Find where the given text appears and provide that cell's center as [x, y] coordinate. 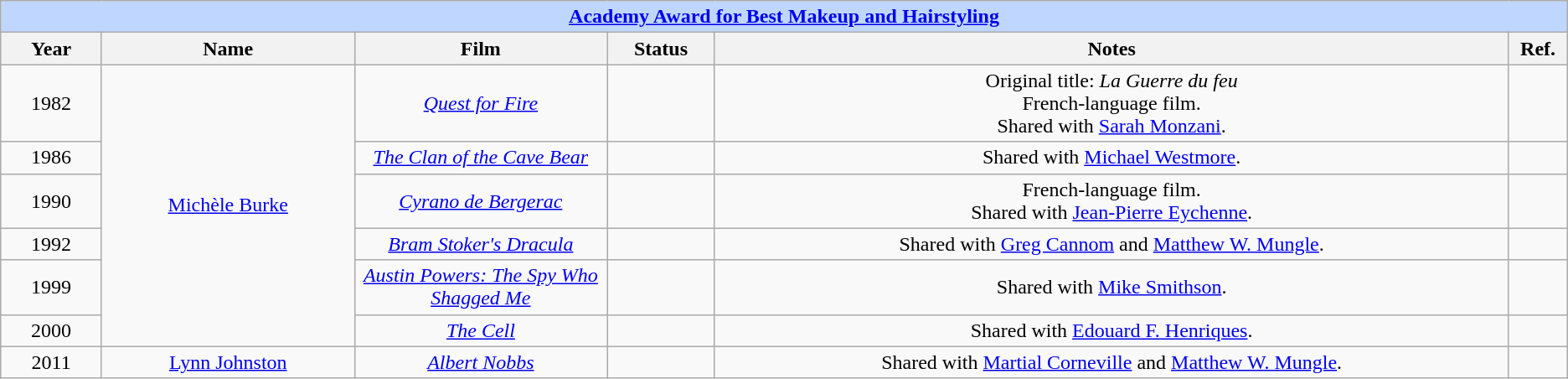
Name [228, 49]
Shared with Greg Cannom and Matthew W. Mungle. [1112, 244]
1999 [52, 287]
The Cell [481, 330]
Shared with Mike Smithson. [1112, 287]
Year [52, 49]
1992 [52, 244]
Bram Stoker's Dracula [481, 244]
Albert Nobbs [481, 362]
Film [481, 49]
Shared with Michael Westmore. [1112, 158]
Shared with Edouard F. Henriques. [1112, 330]
Michèle Burke [228, 205]
2000 [52, 330]
French-language film. Shared with Jean-Pierre Eychenne. [1112, 201]
Original title: La Guerre du feu French-language film. Shared with Sarah Monzani. [1112, 103]
Austin Powers: The Spy Who Shagged Me [481, 287]
Notes [1112, 49]
Lynn Johnston [228, 362]
Cyrano de Bergerac [481, 201]
1982 [52, 103]
2011 [52, 362]
Status [662, 49]
Ref. [1538, 49]
1986 [52, 158]
Quest for Fire [481, 103]
Shared with Martial Corneville and Matthew W. Mungle. [1112, 362]
The Clan of the Cave Bear [481, 158]
Academy Award for Best Makeup and Hairstyling [784, 17]
1990 [52, 201]
